Determine the (x, y) coordinate at the center of the cell enclosing the given text.  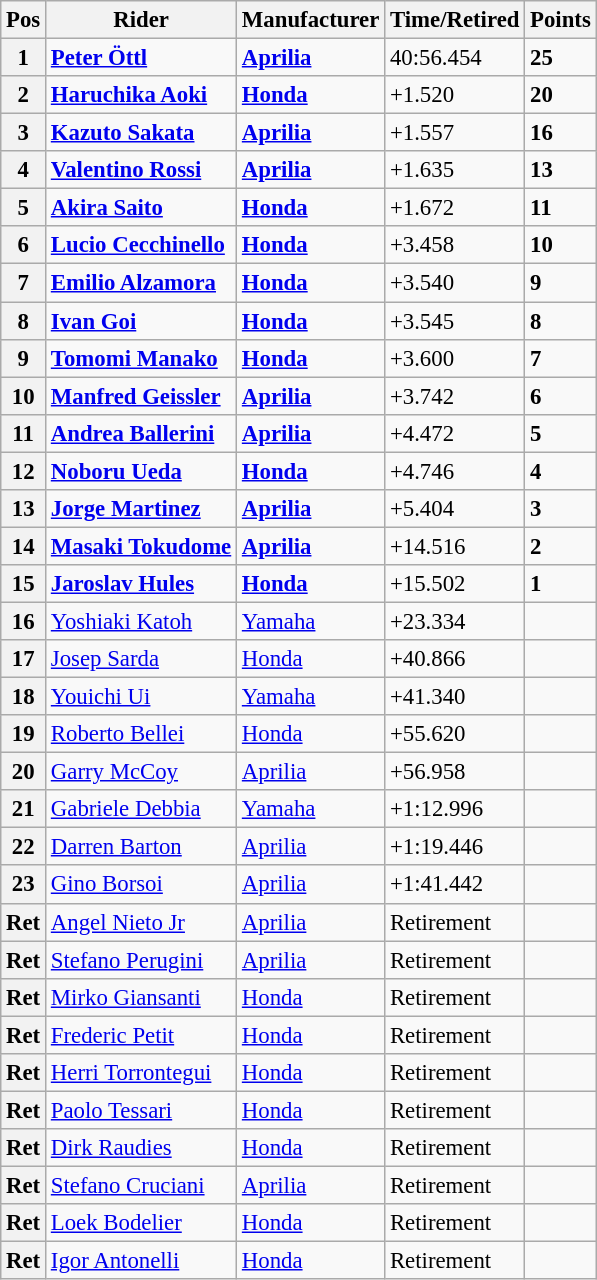
Tomomi Manako (142, 358)
Herri Torrontegui (142, 1073)
Igor Antonelli (142, 1261)
Akira Saito (142, 208)
+23.334 (455, 621)
Youichi Ui (142, 697)
40:56.454 (455, 58)
Manfred Geissler (142, 396)
+3.545 (455, 321)
21 (24, 809)
+1:12.996 (455, 809)
+55.620 (455, 734)
19 (24, 734)
+1.672 (455, 208)
Stefano Perugini (142, 960)
Masaki Tokudome (142, 546)
18 (24, 697)
+4.472 (455, 433)
+1:41.442 (455, 885)
17 (24, 659)
Manufacturer (311, 20)
Gino Borsoi (142, 885)
Paolo Tessari (142, 1110)
+14.516 (455, 546)
Haruchika Aoki (142, 95)
Jorge Martinez (142, 509)
+3.600 (455, 358)
14 (24, 546)
+1.520 (455, 95)
+15.502 (455, 584)
Mirko Giansanti (142, 997)
Frederic Petit (142, 1035)
Gabriele Debbia (142, 809)
25 (560, 58)
15 (24, 584)
+3.458 (455, 245)
Valentino Rossi (142, 170)
+40.866 (455, 659)
+1.557 (455, 133)
Noboru Ueda (142, 471)
Rider (142, 20)
+4.746 (455, 471)
+1.635 (455, 170)
Points (560, 20)
12 (24, 471)
Pos (24, 20)
Angel Nieto Jr (142, 922)
+3.540 (455, 283)
+3.742 (455, 396)
Lucio Cecchinello (142, 245)
Loek Bodelier (142, 1223)
Roberto Bellei (142, 734)
Ivan Goi (142, 321)
Time/Retired (455, 20)
+41.340 (455, 697)
Josep Sarda (142, 659)
Stefano Cruciani (142, 1185)
+5.404 (455, 509)
22 (24, 847)
Dirk Raudies (142, 1148)
Andrea Ballerini (142, 433)
Yoshiaki Katoh (142, 621)
+56.958 (455, 772)
Kazuto Sakata (142, 133)
Darren Barton (142, 847)
Garry McCoy (142, 772)
+1:19.446 (455, 847)
Jaroslav Hules (142, 584)
23 (24, 885)
Peter Öttl (142, 58)
Emilio Alzamora (142, 283)
